Detect which cell encompasses the target text, then output its [x, y] center coordinate. 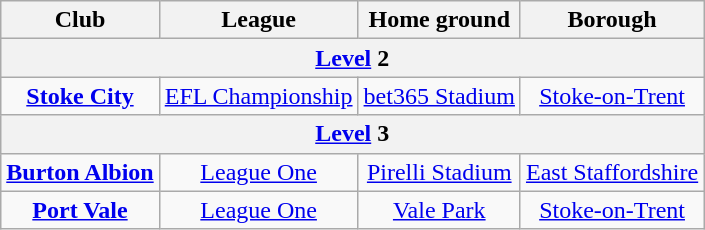
bet365 Stadium [439, 96]
Home ground [439, 20]
Club [80, 20]
Burton Albion [80, 172]
Port Vale [80, 210]
Stoke City [80, 96]
League [258, 20]
East Staffordshire [612, 172]
Pirelli Stadium [439, 172]
Level 2 [352, 58]
Level 3 [352, 134]
Vale Park [439, 210]
EFL Championship [258, 96]
Borough [612, 20]
